Capture the cell that displays the provided text and extract its [X, Y] central coordinate. 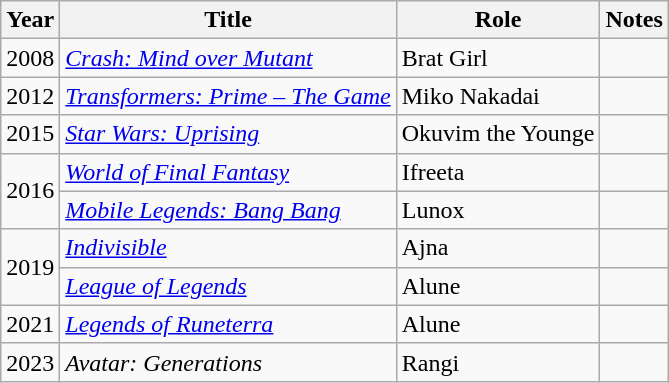
Rangi [498, 362]
Role [498, 20]
Legends of Runeterra [228, 324]
Lunox [498, 210]
2021 [30, 324]
Transformers: Prime – The Game [228, 96]
Year [30, 20]
Notes [634, 20]
2016 [30, 191]
Indivisible [228, 248]
Miko Nakadai [498, 96]
2012 [30, 96]
2015 [30, 134]
2023 [30, 362]
Ajna [498, 248]
Title [228, 20]
Ifreeta [498, 172]
2019 [30, 267]
Okuvim the Younge [498, 134]
League of Legends [228, 286]
Mobile Legends: Bang Bang [228, 210]
World of Final Fantasy [228, 172]
Brat Girl [498, 58]
Crash: Mind over Mutant [228, 58]
Star Wars: Uprising [228, 134]
Avatar: Generations [228, 362]
2008 [30, 58]
